Return the (X, Y) coordinate for the center point of the cell that contains the specified text.  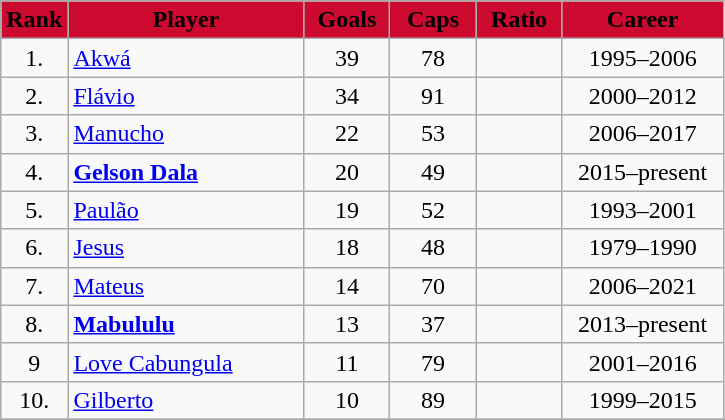
78 (433, 58)
2006–2017 (642, 134)
Mabululu (186, 324)
8. (34, 324)
Caps (433, 20)
3. (34, 134)
Flávio (186, 96)
Gelson Dala (186, 172)
70 (433, 286)
Career (642, 20)
14 (347, 286)
2006–2021 (642, 286)
91 (433, 96)
Player (186, 20)
2000–2012 (642, 96)
2015–present (642, 172)
Rank (34, 20)
1999–2015 (642, 400)
Manucho (186, 134)
1. (34, 58)
22 (347, 134)
13 (347, 324)
10 (347, 400)
37 (433, 324)
Mateus (186, 286)
9 (34, 362)
5. (34, 210)
Jesus (186, 248)
19 (347, 210)
Gilberto (186, 400)
89 (433, 400)
1995–2006 (642, 58)
1993–2001 (642, 210)
Ratio (519, 20)
20 (347, 172)
2. (34, 96)
Love Cabungula (186, 362)
18 (347, 248)
48 (433, 248)
49 (433, 172)
34 (347, 96)
53 (433, 134)
2001–2016 (642, 362)
Goals (347, 20)
Akwá (186, 58)
4. (34, 172)
11 (347, 362)
10. (34, 400)
Paulão (186, 210)
79 (433, 362)
52 (433, 210)
2013–present (642, 324)
1979–1990 (642, 248)
39 (347, 58)
6. (34, 248)
7. (34, 286)
